Provide the [X, Y] coordinate of the cell's center where the given text is located.  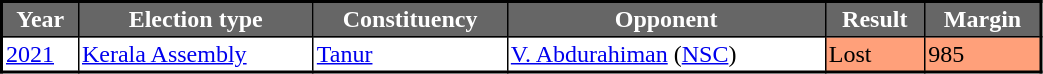
Result [874, 20]
Margin [982, 20]
Kerala Assembly [196, 54]
985 [982, 54]
V. Abdurahiman (NSC) [666, 54]
Election type [196, 20]
Opponent [666, 20]
2021 [40, 54]
Lost [874, 54]
Constituency [410, 20]
Tanur [410, 54]
Year [40, 20]
